Return the [x, y] coordinate for the center point of the cell that contains the specified text.  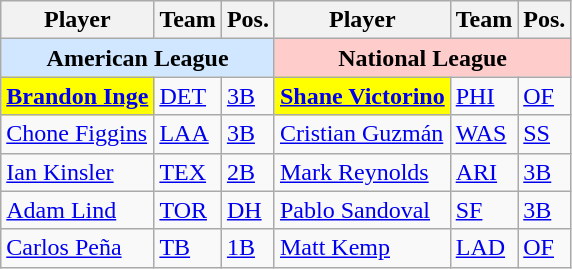
LAD [484, 248]
TB [188, 248]
Adam Lind [78, 210]
Brandon Inge [78, 96]
Carlos Peña [78, 248]
ARI [484, 172]
TEX [188, 172]
1B [248, 248]
Ian Kinsler [78, 172]
SS [544, 134]
DH [248, 210]
2B [248, 172]
National League [422, 58]
TOR [188, 210]
LAA [188, 134]
Matt Kemp [362, 248]
Mark Reynolds [362, 172]
Cristian Guzmán [362, 134]
WAS [484, 134]
PHI [484, 96]
Shane Victorino [362, 96]
Chone Figgins [78, 134]
Pablo Sandoval [362, 210]
American League [138, 58]
DET [188, 96]
SF [484, 210]
